Locate the cell with the specified text and output its [X, Y] center coordinate. 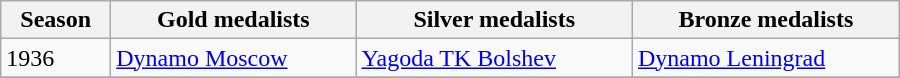
Yagoda TK Bolshev [494, 58]
Dynamo Leningrad [766, 58]
1936 [56, 58]
Gold medalists [234, 20]
Silver medalists [494, 20]
Bronze medalists [766, 20]
Dynamo Moscow [234, 58]
Season [56, 20]
